Identify which cell holds the provided text, then report its [X, Y] central coordinate. 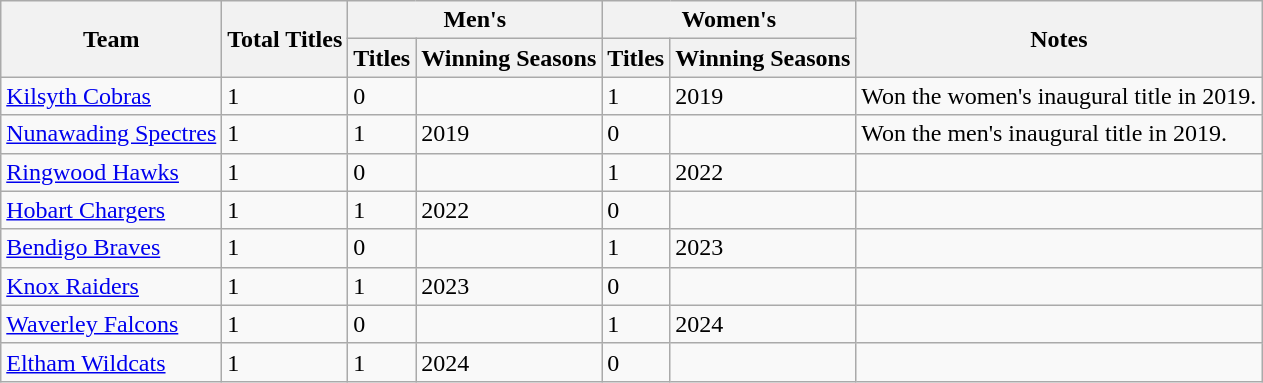
Nunawading Spectres [112, 134]
Eltham Wildcats [112, 362]
Team [112, 39]
Men's [475, 20]
Waverley Falcons [112, 324]
Knox Raiders [112, 286]
Hobart Chargers [112, 210]
Kilsyth Cobras [112, 96]
Ringwood Hawks [112, 172]
Women's [729, 20]
Won the women's inaugural title in 2019. [1059, 96]
Bendigo Braves [112, 248]
Notes [1059, 39]
Won the men's inaugural title in 2019. [1059, 134]
Total Titles [285, 39]
